Identify which cell holds the provided text, then report its [X, Y] central coordinate. 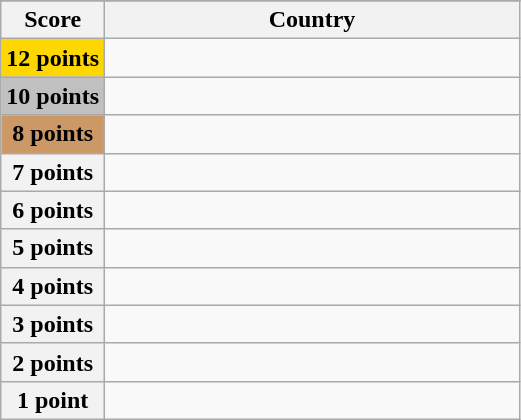
6 points [53, 210]
10 points [53, 96]
1 point [53, 400]
3 points [53, 324]
12 points [53, 58]
7 points [53, 172]
2 points [53, 362]
8 points [53, 134]
Score [53, 20]
5 points [53, 248]
Country [312, 20]
4 points [53, 286]
